For the text-containing cell, return its midpoint in [x, y] coordinate format. 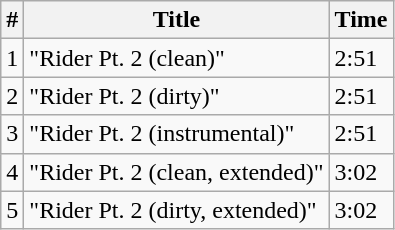
2 [12, 96]
"Rider Pt. 2 (dirty)" [176, 96]
5 [12, 210]
3 [12, 134]
Title [176, 20]
"Rider Pt. 2 (instrumental)" [176, 134]
"Rider Pt. 2 (clean, extended)" [176, 172]
1 [12, 58]
4 [12, 172]
Time [361, 20]
"Rider Pt. 2 (clean)" [176, 58]
# [12, 20]
"Rider Pt. 2 (dirty, extended)" [176, 210]
